Pinpoint the cell where the given text exists, returning its [x, y] midpoint coordinate. 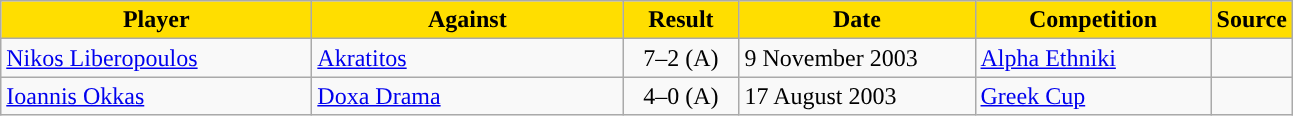
Result [681, 20]
Date [857, 20]
Greek Cup [1093, 96]
Competition [1093, 20]
Source [1252, 20]
9 November 2003 [857, 58]
Doxa Drama [468, 96]
Akratitos [468, 58]
4–0 (A) [681, 96]
Against [468, 20]
Nikos Liberopoulos [156, 58]
Alpha Ethniki [1093, 58]
Ioannis Okkas [156, 96]
7–2 (A) [681, 58]
17 August 2003 [857, 96]
Player [156, 20]
